Locate the cell with the specified text and output its [x, y] center coordinate. 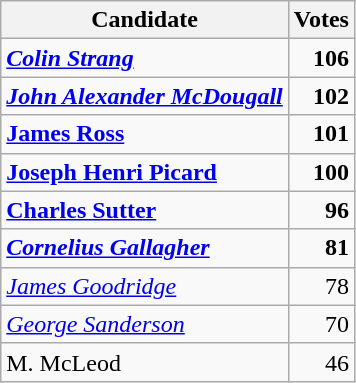
70 [321, 324]
78 [321, 286]
Joseph Henri Picard [145, 172]
Candidate [145, 20]
81 [321, 248]
George Sanderson [145, 324]
96 [321, 210]
James Goodridge [145, 286]
100 [321, 172]
James Ross [145, 134]
102 [321, 96]
Cornelius Gallagher [145, 248]
101 [321, 134]
Votes [321, 20]
106 [321, 58]
Colin Strang [145, 58]
Charles Sutter [145, 210]
M. McLeod [145, 362]
John Alexander McDougall [145, 96]
46 [321, 362]
